Capture the cell that displays the provided text and extract its (X, Y) central coordinate. 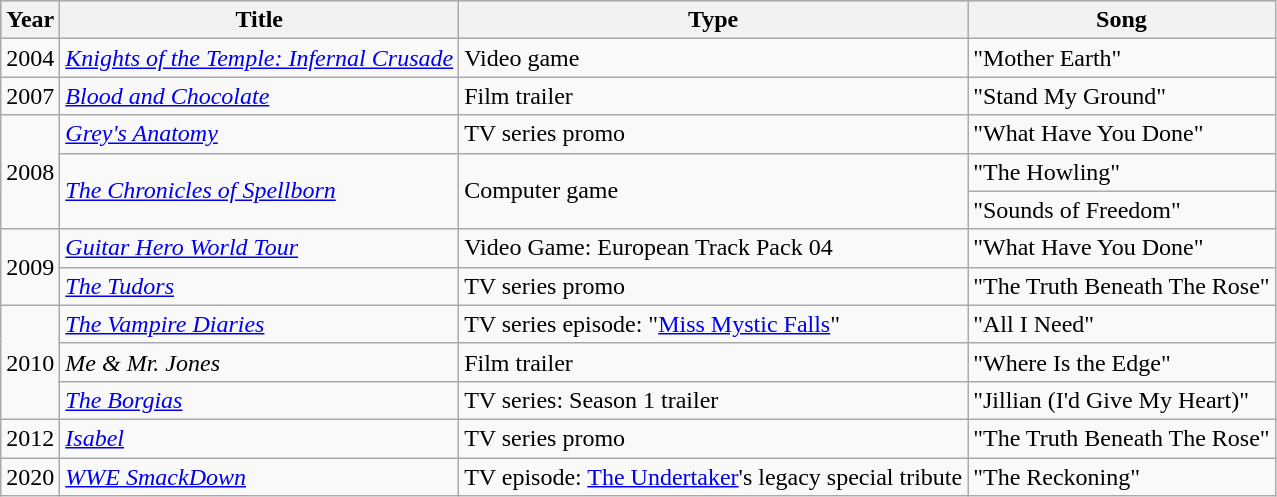
"All I Need" (1122, 324)
Computer game (714, 191)
Me & Mr. Jones (260, 362)
"Where Is the Edge" (1122, 362)
Grey's Anatomy (260, 134)
2010 (30, 362)
Year (30, 20)
"Stand My Ground" (1122, 96)
Isabel (260, 438)
TV episode: The Undertaker's legacy special tribute (714, 477)
"The Reckoning" (1122, 477)
"Mother Earth" (1122, 58)
TV series: Season 1 trailer (714, 400)
Blood and Chocolate (260, 96)
The Chronicles of Spellborn (260, 191)
"Jillian (I'd Give My Heart)" (1122, 400)
Video game (714, 58)
"Sounds of Freedom" (1122, 210)
The Vampire Diaries (260, 324)
Video Game: European Track Pack 04 (714, 248)
The Borgias (260, 400)
WWE SmackDown (260, 477)
2007 (30, 96)
2012 (30, 438)
Guitar Hero World Tour (260, 248)
Song (1122, 20)
The Tudors (260, 286)
Knights of the Temple: Infernal Crusade (260, 58)
2004 (30, 58)
Title (260, 20)
Type (714, 20)
2020 (30, 477)
"The Howling" (1122, 172)
2008 (30, 172)
TV series episode: "Miss Mystic Falls" (714, 324)
2009 (30, 267)
